Detect which cell encompasses the target text, then output its (x, y) center coordinate. 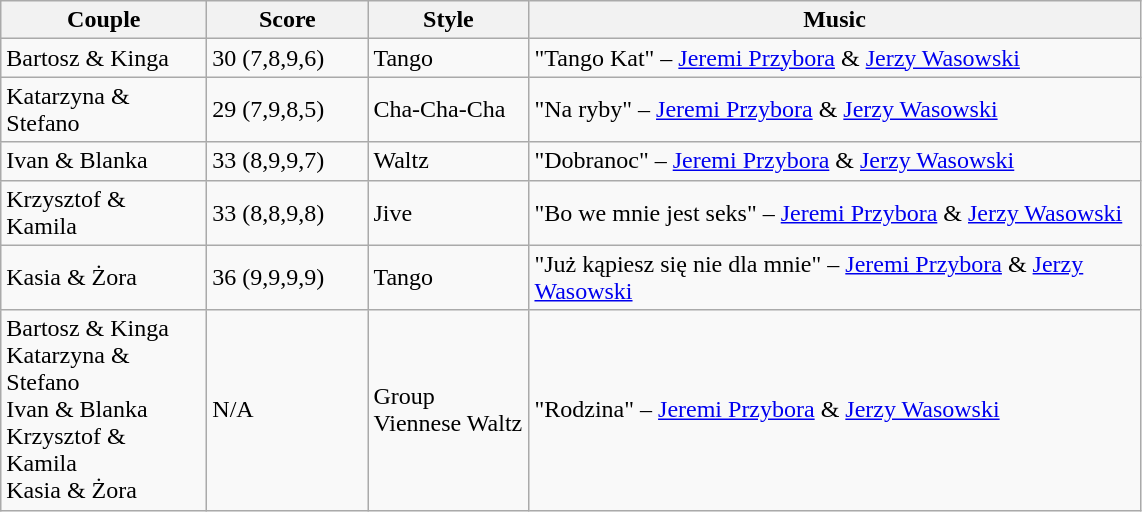
"Na ryby" – Jeremi Przybora & Jerzy Wasowski (834, 110)
Couple (104, 20)
33 (8,9,9,7) (288, 161)
Ivan & Blanka (104, 161)
Cha-Cha-Cha (448, 110)
"Rodzina" – Jeremi Przybora & Jerzy Wasowski (834, 410)
Group Viennese Waltz (448, 410)
36 (9,9,9,9) (288, 278)
Score (288, 20)
Katarzyna & Stefano (104, 110)
"Tango Kat" – Jeremi Przybora & Jerzy Wasowski (834, 58)
"Dobranoc" – Jeremi Przybora & Jerzy Wasowski (834, 161)
Style (448, 20)
30 (7,8,9,6) (288, 58)
33 (8,8,9,8) (288, 212)
Jive (448, 212)
Bartosz & KingaKatarzyna & StefanoIvan & BlankaKrzysztof & KamilaKasia & Żora (104, 410)
"Już kąpiesz się nie dla mnie" – Jeremi Przybora & Jerzy Wasowski (834, 278)
Music (834, 20)
Waltz (448, 161)
Kasia & Żora (104, 278)
N/A (288, 410)
Krzysztof & Kamila (104, 212)
29 (7,9,8,5) (288, 110)
Bartosz & Kinga (104, 58)
"Bo we mnie jest seks" – Jeremi Przybora & Jerzy Wasowski (834, 212)
